Identify which cell holds the provided text, then report its (x, y) central coordinate. 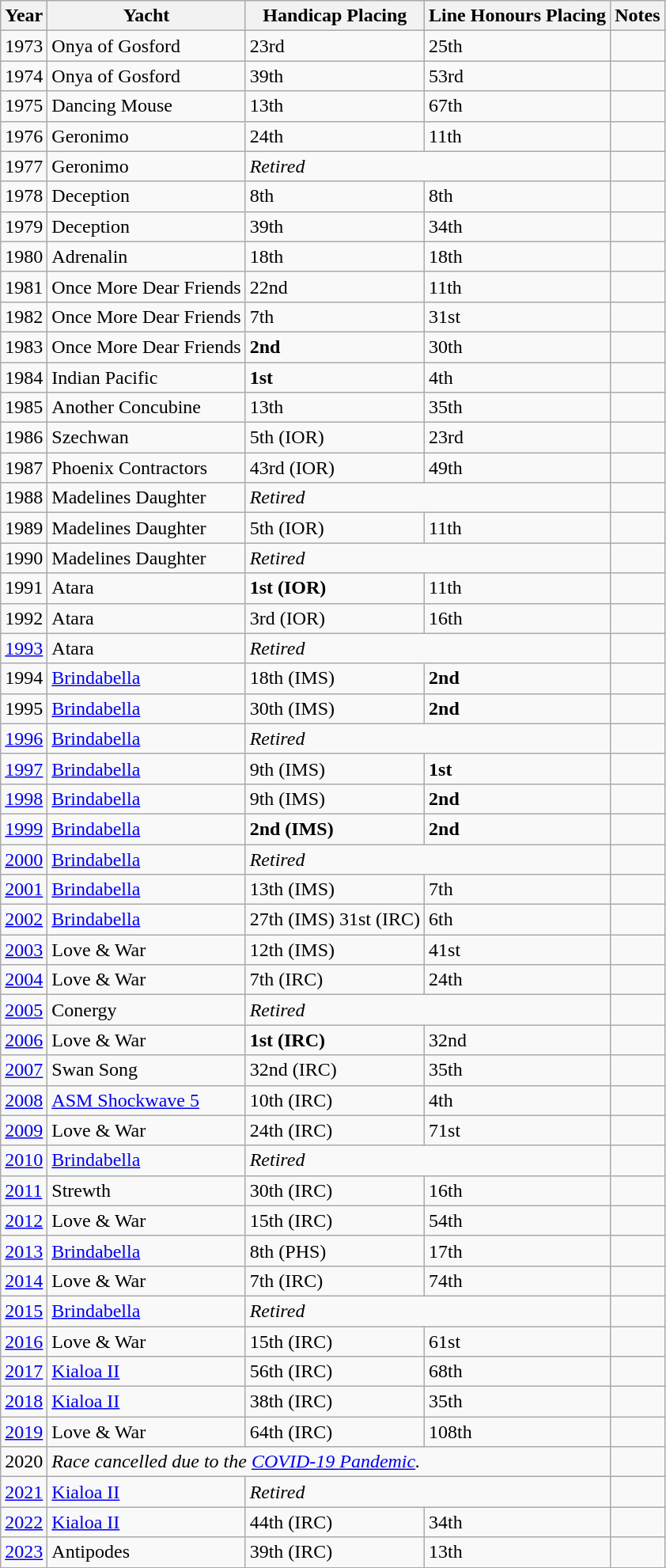
Strewth (146, 1190)
1983 (24, 347)
ASM Shockwave 5 (146, 1100)
Year (24, 16)
39th (IRC) (335, 1552)
2008 (24, 1100)
2020 (24, 1462)
1996 (24, 738)
1981 (24, 287)
1990 (24, 558)
32nd (IRC) (335, 1070)
49th (517, 468)
2002 (24, 920)
Dancing Mouse (146, 106)
30th (IMS) (335, 708)
1979 (24, 226)
38th (IRC) (335, 1402)
41st (517, 950)
Notes (638, 16)
2003 (24, 950)
Swan Song (146, 1070)
2009 (24, 1130)
10th (IRC) (335, 1100)
Handicap Placing (335, 16)
25th (517, 46)
2nd (IMS) (335, 829)
30th (517, 347)
Race cancelled due to the COVID-19 Pandemic. (329, 1462)
2018 (24, 1402)
Szechwan (146, 438)
Adrenalin (146, 256)
1994 (24, 678)
1978 (24, 196)
2007 (24, 1070)
30th (IRC) (335, 1190)
Antipodes (146, 1552)
1973 (24, 46)
13th (IMS) (335, 890)
1995 (24, 708)
1977 (24, 166)
Yacht (146, 16)
2022 (24, 1522)
2015 (24, 1311)
31st (517, 317)
27th (IMS) 31st (IRC) (335, 920)
8th (PHS) (335, 1251)
2019 (24, 1432)
64th (IRC) (335, 1432)
1988 (24, 498)
1987 (24, 468)
2001 (24, 890)
1st (IRC) (335, 1040)
1986 (24, 438)
24th (IRC) (335, 1130)
1992 (24, 618)
2011 (24, 1190)
54th (517, 1221)
1976 (24, 136)
1980 (24, 256)
1998 (24, 799)
44th (IRC) (335, 1522)
71st (517, 1130)
2004 (24, 980)
2023 (24, 1552)
3rd (IOR) (335, 618)
1985 (24, 408)
1st (IOR) (335, 588)
17th (517, 1251)
1974 (24, 76)
32nd (517, 1040)
Another Concubine (146, 408)
1993 (24, 648)
2006 (24, 1040)
2005 (24, 1010)
12th (IMS) (335, 950)
2021 (24, 1492)
1991 (24, 588)
68th (517, 1372)
Conergy (146, 1010)
18th (IMS) (335, 678)
2016 (24, 1342)
2013 (24, 1251)
1989 (24, 528)
1982 (24, 317)
Indian Pacific (146, 378)
22nd (335, 287)
2014 (24, 1281)
Phoenix Contractors (146, 468)
53rd (517, 76)
2017 (24, 1372)
108th (517, 1432)
2000 (24, 859)
1999 (24, 829)
2010 (24, 1160)
2012 (24, 1221)
6th (517, 920)
74th (517, 1281)
67th (517, 106)
43rd (IOR) (335, 468)
56th (IRC) (335, 1372)
Line Honours Placing (517, 16)
1975 (24, 106)
1997 (24, 769)
61st (517, 1342)
1984 (24, 378)
